Locate the cell with the specified text and output its [x, y] center coordinate. 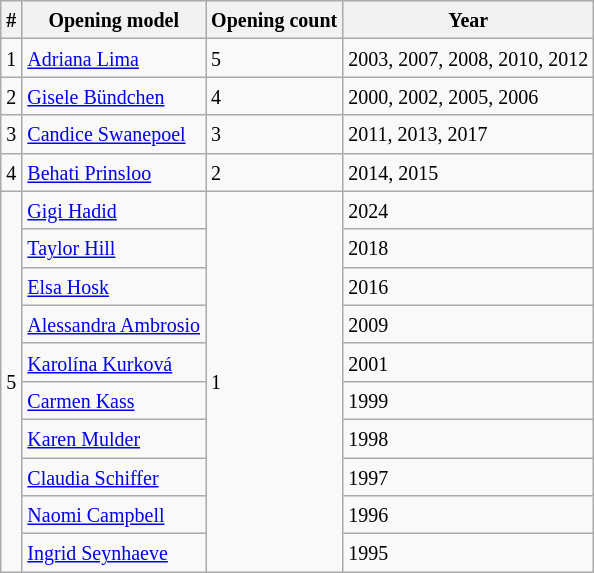
Karolína Kurková [114, 362]
Opening model [114, 20]
Behati Prinsloo [114, 172]
2024 [468, 210]
1998 [468, 438]
2014, 2015 [468, 172]
Gisele Bündchen [114, 96]
2018 [468, 248]
1997 [468, 477]
Karen Mulder [114, 438]
1995 [468, 553]
Elsa Hosk [114, 286]
2001 [468, 362]
Alessandra Ambrosio [114, 324]
1999 [468, 400]
1996 [468, 515]
2003, 2007, 2008, 2010, 2012 [468, 58]
Opening count [274, 20]
Candice Swanepoel [114, 134]
Naomi Campbell [114, 515]
Adriana Lima [114, 58]
2009 [468, 324]
Year [468, 20]
2000, 2002, 2005, 2006 [468, 96]
Ingrid Seynhaeve [114, 553]
2011, 2013, 2017 [468, 134]
# [12, 20]
Gigi Hadid [114, 210]
2016 [468, 286]
Carmen Kass [114, 400]
Taylor Hill [114, 248]
Claudia Schiffer [114, 477]
